Extract the [x, y] coordinate from the center of the cell holding the provided text.  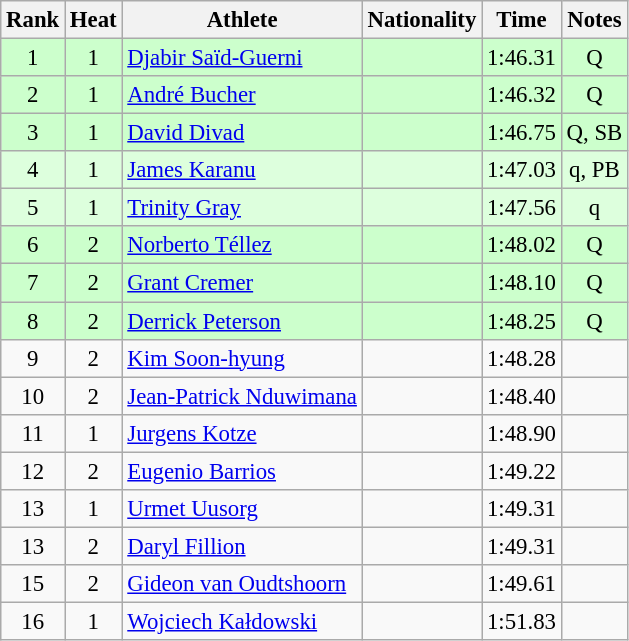
1:51.83 [522, 621]
1:46.32 [522, 95]
Notes [594, 20]
q, PB [594, 170]
Grant Cremer [242, 283]
1:48.02 [522, 245]
1:47.03 [522, 170]
Kim Soon-hyung [242, 358]
7 [33, 283]
1:47.56 [522, 208]
Trinity Gray [242, 208]
10 [33, 396]
1:49.61 [522, 584]
Norberto Téllez [242, 245]
Nationality [422, 20]
Derrick Peterson [242, 321]
1:48.25 [522, 321]
Gideon van Oudtshoorn [242, 584]
3 [33, 133]
Jurgens Kotze [242, 433]
Wojciech Kałdowski [242, 621]
1:46.75 [522, 133]
Djabir Saïd-Guerni [242, 58]
Heat [94, 20]
Time [522, 20]
1:48.90 [522, 433]
Jean-Patrick Nduwimana [242, 396]
1:46.31 [522, 58]
Athlete [242, 20]
David Divad [242, 133]
1:48.28 [522, 358]
5 [33, 208]
André Bucher [242, 95]
1:49.22 [522, 471]
8 [33, 321]
James Karanu [242, 170]
1:48.10 [522, 283]
12 [33, 471]
15 [33, 584]
Rank [33, 20]
11 [33, 433]
4 [33, 170]
9 [33, 358]
q [594, 208]
6 [33, 245]
1:48.40 [522, 396]
Q, SB [594, 133]
Eugenio Barrios [242, 471]
Daryl Fillion [242, 546]
Urmet Uusorg [242, 509]
16 [33, 621]
